Scan for the cell matching the given text and deliver its [X, Y] coordinate at center. 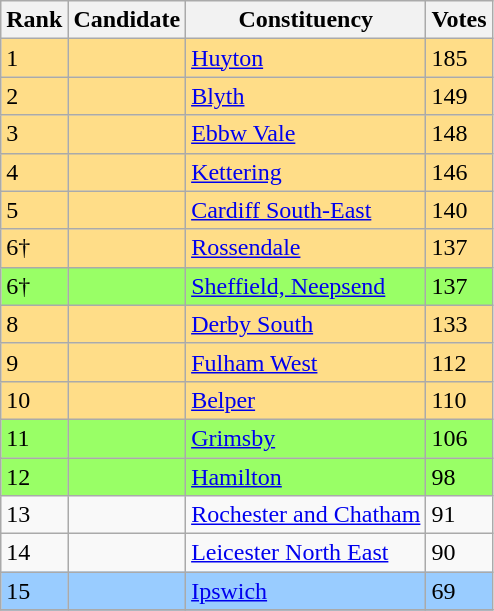
12 [34, 477]
1 [34, 58]
Votes [459, 20]
Fulham West [306, 362]
2 [34, 96]
Cardiff South-East [306, 210]
8 [34, 324]
Leicester North East [306, 553]
Belper [306, 400]
13 [34, 515]
148 [459, 134]
Rossendale [306, 248]
Rochester and Chatham [306, 515]
Blyth [306, 96]
149 [459, 96]
Derby South [306, 324]
5 [34, 210]
Hamilton [306, 477]
69 [459, 591]
Grimsby [306, 438]
15 [34, 591]
112 [459, 362]
110 [459, 400]
90 [459, 553]
146 [459, 172]
91 [459, 515]
133 [459, 324]
140 [459, 210]
4 [34, 172]
Ipswich [306, 591]
185 [459, 58]
Rank [34, 20]
Ebbw Vale [306, 134]
11 [34, 438]
Candidate [127, 20]
98 [459, 477]
Sheffield, Neepsend [306, 286]
Constituency [306, 20]
Kettering [306, 172]
9 [34, 362]
3 [34, 134]
14 [34, 553]
106 [459, 438]
10 [34, 400]
Huyton [306, 58]
